Pinpoint the cell where the given text exists, returning its [x, y] midpoint coordinate. 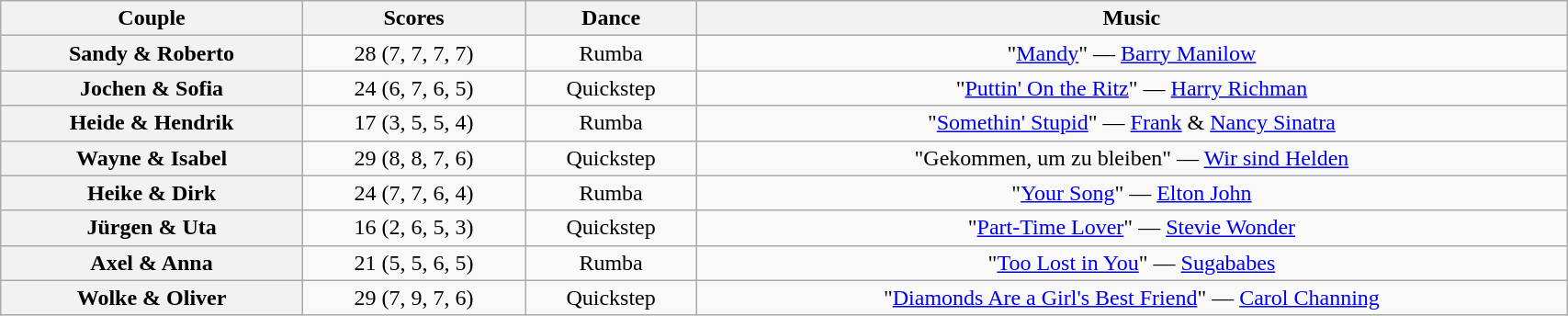
Jürgen & Uta [152, 228]
Dance [611, 18]
"Gekommen, um zu bleiben" — Wir sind Helden [1132, 158]
Wayne & Isabel [152, 158]
"Part-Time Lover" — Stevie Wonder [1132, 228]
Music [1132, 18]
Heike & Dirk [152, 193]
"Somethin' Stupid" — Frank & Nancy Sinatra [1132, 123]
24 (6, 7, 6, 5) [413, 88]
29 (8, 8, 7, 6) [413, 158]
Scores [413, 18]
"Diamonds Are a Girl's Best Friend" — Carol Channing [1132, 298]
Jochen & Sofia [152, 88]
Axel & Anna [152, 263]
21 (5, 5, 6, 5) [413, 263]
24 (7, 7, 6, 4) [413, 193]
Wolke & Oliver [152, 298]
"Your Song" — Elton John [1132, 193]
Sandy & Roberto [152, 53]
17 (3, 5, 5, 4) [413, 123]
"Puttin' On the Ritz" — Harry Richman [1132, 88]
28 (7, 7, 7, 7) [413, 53]
Couple [152, 18]
"Too Lost in You" — Sugababes [1132, 263]
Heide & Hendrik [152, 123]
16 (2, 6, 5, 3) [413, 228]
29 (7, 9, 7, 6) [413, 298]
"Mandy" — Barry Manilow [1132, 53]
